Locate the cell with the specified text and output its (x, y) center coordinate. 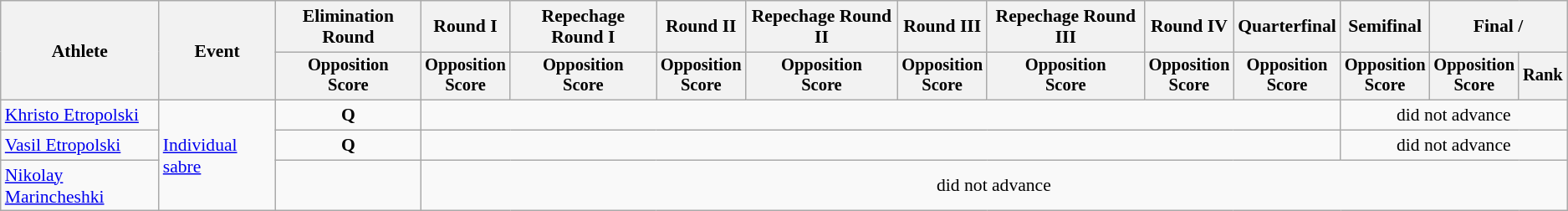
Repechage Round I (584, 27)
Repechage Round II (821, 27)
Elimination Round (348, 27)
Rank (1543, 76)
Nikolay Marincheshki (80, 186)
Semifinal (1385, 27)
Round IV (1189, 27)
Quarterfinal (1287, 27)
Repechage Round III (1065, 27)
Athlete (80, 50)
Round II (701, 27)
Round I (465, 27)
Final / (1498, 27)
Vasil Etropolski (80, 146)
Event (217, 50)
Khristo Etropolski (80, 116)
Individual sabre (217, 156)
Round III (942, 27)
